Determine the (X, Y) coordinate at the center of the cell enclosing the given text.  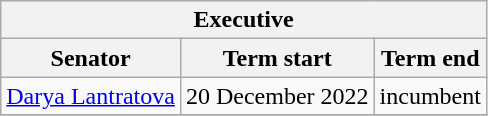
Senator (91, 58)
Term end (430, 58)
incumbent (430, 96)
Executive (244, 20)
Darya Lantratova (91, 96)
20 December 2022 (277, 96)
Term start (277, 58)
